Provide the [X, Y] coordinate of the cell's center where the given text is located.  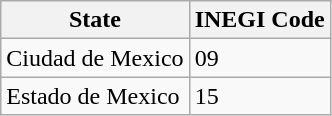
State [95, 20]
09 [260, 58]
INEGI Code [260, 20]
Estado de Mexico [95, 96]
Ciudad de Mexico [95, 58]
15 [260, 96]
